Locate the cell with the specified text and output its (X, Y) center coordinate. 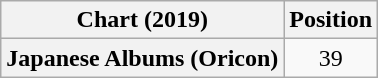
Position (331, 20)
Chart (2019) (142, 20)
39 (331, 58)
Japanese Albums (Oricon) (142, 58)
